Search for the cell housing the specified text and yield its (x, y) center coordinate. 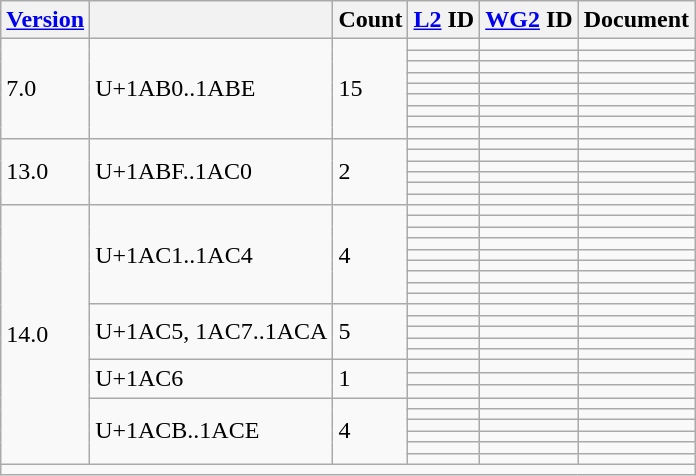
1 (370, 379)
15 (370, 89)
Document (636, 20)
U+1AC5, 1AC7..1ACA (212, 332)
2 (370, 171)
U+1AC1..1AC4 (212, 255)
U+1ABF..1AC0 (212, 171)
U+1AB0..1ABE (212, 89)
Count (370, 20)
L2 ID (444, 20)
7.0 (46, 89)
5 (370, 332)
14.0 (46, 334)
U+1ACB..1ACE (212, 431)
WG2 ID (529, 20)
Version (46, 20)
U+1AC6 (212, 379)
13.0 (46, 171)
